Identify which cell holds the provided text, then report its (X, Y) central coordinate. 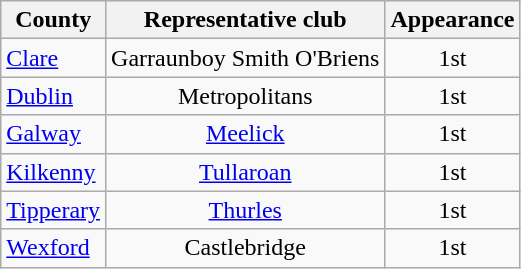
Thurles (246, 210)
Appearance (452, 20)
Metropolitans (246, 96)
Tullaroan (246, 172)
County (54, 20)
Garraunboy Smith O'Briens (246, 58)
Galway (54, 134)
Representative club (246, 20)
Dublin (54, 96)
Tipperary (54, 210)
Castlebridge (246, 248)
Wexford (54, 248)
Kilkenny (54, 172)
Meelick (246, 134)
Clare (54, 58)
